Return [X, Y] of the center of cell containing provided text 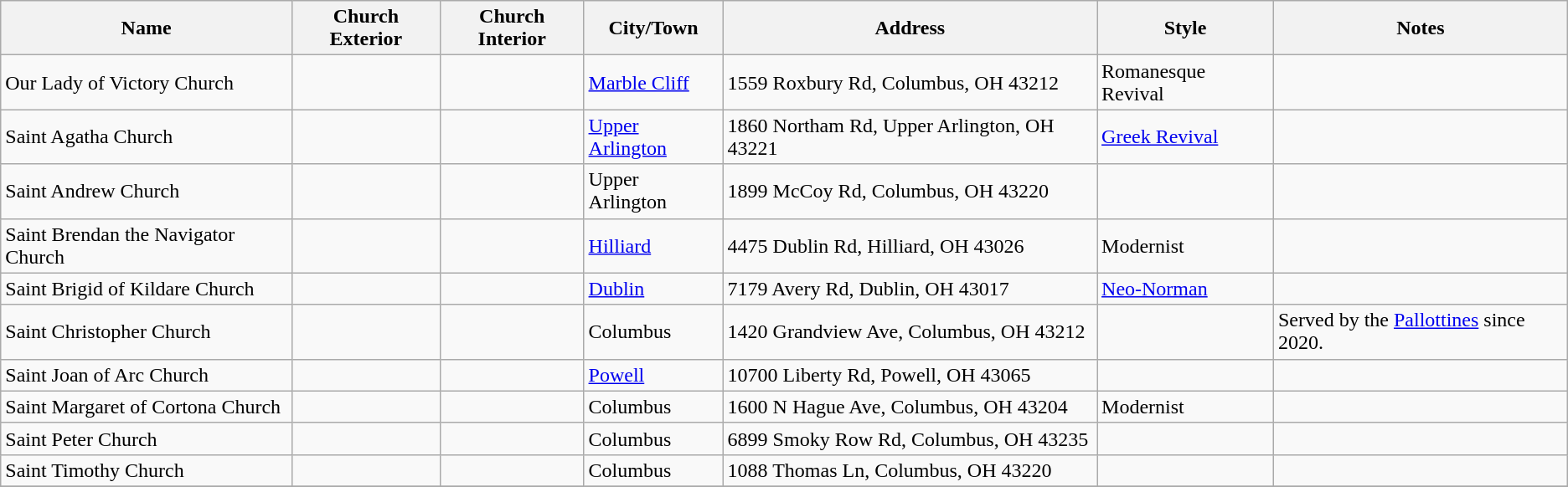
Church Exterior [365, 28]
Address [910, 28]
Powell [653, 375]
Saint Peter Church [147, 438]
1860 Northam Rd, Upper Arlington, OH 43221 [910, 137]
Served by the Pallottines since 2020. [1421, 331]
Hilliard [653, 246]
Greek Revival [1186, 137]
Style [1186, 28]
Our Lady of Victory Church [147, 82]
Saint Brigid of Kildare Church [147, 289]
Saint Andrew Church [147, 191]
6899 Smoky Row Rd, Columbus, OH 43235 [910, 438]
Church Interior [512, 28]
10700 Liberty Rd, Powell, OH 43065 [910, 375]
Dublin [653, 289]
Saint Brendan the Navigator Church [147, 246]
Marble Cliff [653, 82]
4475 Dublin Rd, Hilliard, OH 43026 [910, 246]
Notes [1421, 28]
7179 Avery Rd, Dublin, OH 43017 [910, 289]
Saint Margaret of Cortona Church [147, 407]
1420 Grandview Ave, Columbus, OH 43212 [910, 331]
Saint Joan of Arc Church [147, 375]
1559 Roxbury Rd, Columbus, OH 43212 [910, 82]
City/Town [653, 28]
Saint Agatha Church [147, 137]
1899 McCoy Rd, Columbus, OH 43220 [910, 191]
1088 Thomas Ln, Columbus, OH 43220 [910, 470]
Romanesque Revival [1186, 82]
Name [147, 28]
Saint Christopher Church [147, 331]
1600 N Hague Ave, Columbus, OH 43204 [910, 407]
Saint Timothy Church [147, 470]
Neo-Norman [1186, 289]
